Search for the cell housing the specified text and yield its (x, y) center coordinate. 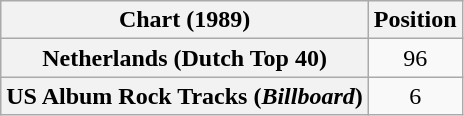
Position (415, 20)
Netherlands (Dutch Top 40) (185, 58)
6 (415, 96)
US Album Rock Tracks (Billboard) (185, 96)
Chart (1989) (185, 20)
96 (415, 58)
